Return (X, Y) of the center of cell containing provided text 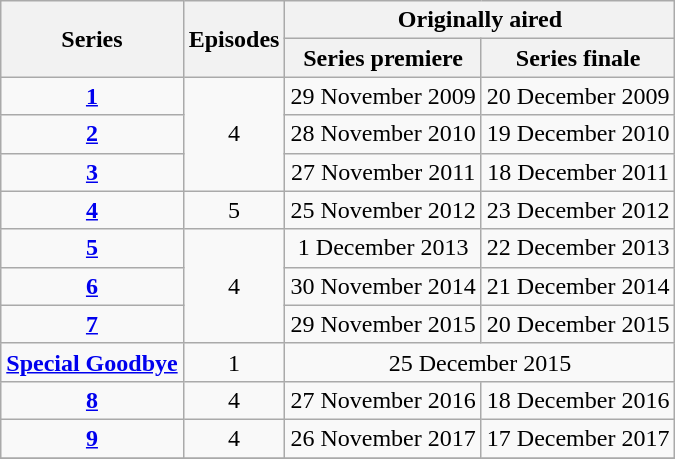
Series (92, 39)
Episodes (234, 39)
30 November 2014 (383, 286)
6 (92, 286)
7 (92, 324)
17 December 2017 (578, 438)
Originally aired (480, 20)
29 November 2015 (383, 324)
20 December 2015 (578, 324)
18 December 2016 (578, 400)
Special Goodbye (92, 362)
Series finale (578, 58)
23 December 2012 (578, 210)
1 December 2013 (383, 248)
2 (92, 134)
26 November 2017 (383, 438)
28 November 2010 (383, 134)
8 (92, 400)
25 December 2015 (480, 362)
29 November 2009 (383, 96)
21 December 2014 (578, 286)
25 November 2012 (383, 210)
3 (92, 172)
22 December 2013 (578, 248)
27 November 2011 (383, 172)
9 (92, 438)
27 November 2016 (383, 400)
19 December 2010 (578, 134)
20 December 2009 (578, 96)
18 December 2011 (578, 172)
Series premiere (383, 58)
